For the text-containing cell, return its midpoint in (X, Y) coordinate format. 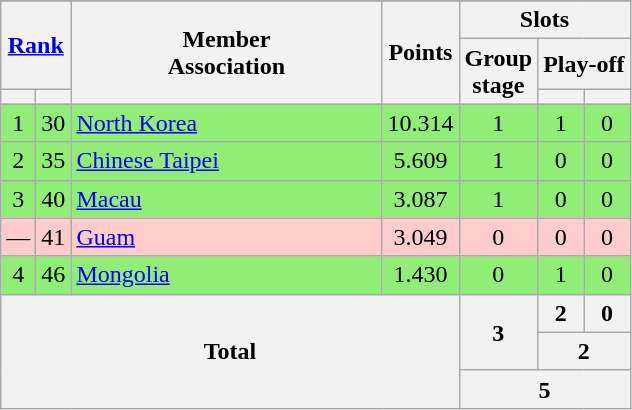
MemberAssociation (226, 52)
Rank (36, 45)
3.049 (420, 237)
40 (54, 199)
5 (544, 389)
Mongolia (226, 275)
4 (18, 275)
1.430 (420, 275)
Points (420, 52)
Play-off (584, 64)
10.314 (420, 123)
Guam (226, 237)
46 (54, 275)
35 (54, 161)
5.609 (420, 161)
3.087 (420, 199)
— (18, 237)
Groupstage (498, 72)
North Korea (226, 123)
30 (54, 123)
Chinese Taipei (226, 161)
Total (230, 351)
41 (54, 237)
Slots (544, 20)
Macau (226, 199)
